From the cell containing the given text, extract its center point as [x, y] coordinate. 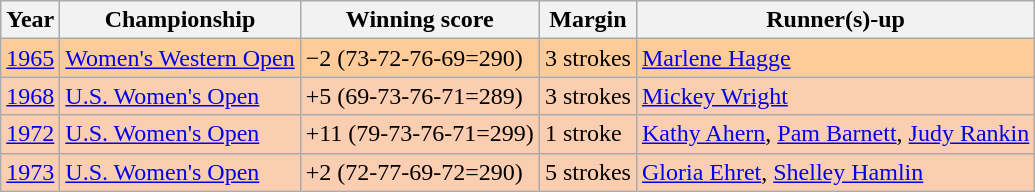
1972 [30, 134]
+11 (79-73-76-71=299) [420, 134]
Women's Western Open [180, 58]
Gloria Ehret, Shelley Hamlin [835, 172]
5 strokes [588, 172]
Runner(s)-up [835, 20]
+2 (72-77-69-72=290) [420, 172]
−2 (73-72-76-69=290) [420, 58]
Year [30, 20]
+5 (69-73-76-71=289) [420, 96]
Kathy Ahern, Pam Barnett, Judy Rankin [835, 134]
Championship [180, 20]
1968 [30, 96]
Winning score [420, 20]
1965 [30, 58]
Margin [588, 20]
1973 [30, 172]
1 stroke [588, 134]
Marlene Hagge [835, 58]
Mickey Wright [835, 96]
